Locate the cell with the specified text and output its (X, Y) center coordinate. 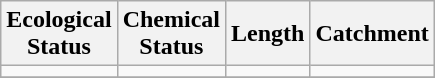
Length (268, 34)
EcologicalStatus (59, 34)
Catchment (372, 34)
ChemicalStatus (171, 34)
